Capture the cell that displays the provided text and extract its [x, y] central coordinate. 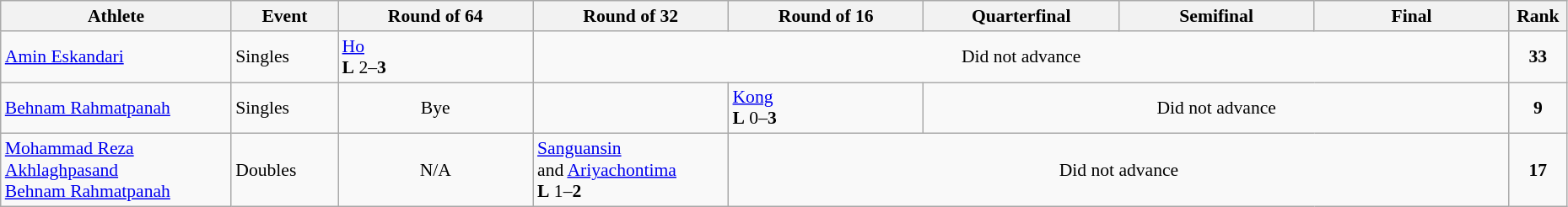
Rank [1538, 16]
Round of 32 [631, 16]
Sanguansin and AriyachontimaL 1–2 [631, 170]
9 [1538, 108]
Bye [435, 108]
Amin Eskandari [116, 57]
N/A [435, 170]
Quarterfinal [1021, 16]
Event [284, 16]
Behnam Rahmatpanah [116, 108]
33 [1538, 57]
Semifinal [1216, 16]
Mohammad Reza AkhlaghpasandBehnam Rahmatpanah [116, 170]
Round of 16 [825, 16]
Final [1412, 16]
KongL 0–3 [825, 108]
HoL 2–3 [435, 57]
Round of 64 [435, 16]
Athlete [116, 16]
17 [1538, 170]
Doubles [284, 170]
